Locate the cell with the specified text and output its (X, Y) center coordinate. 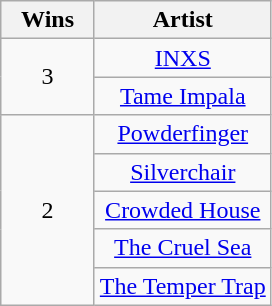
3 (48, 77)
Tame Impala (182, 96)
INXS (182, 58)
2 (48, 210)
Artist (182, 20)
Wins (48, 20)
The Cruel Sea (182, 248)
Crowded House (182, 210)
Silverchair (182, 172)
Powderfinger (182, 134)
The Temper Trap (182, 286)
